Identify which cell holds the provided text, then report its [X, Y] central coordinate. 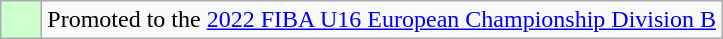
Promoted to the 2022 FIBA U16 European Championship Division B [382, 20]
